Provide the (X, Y) coordinate of the cell's center where the given text is located.  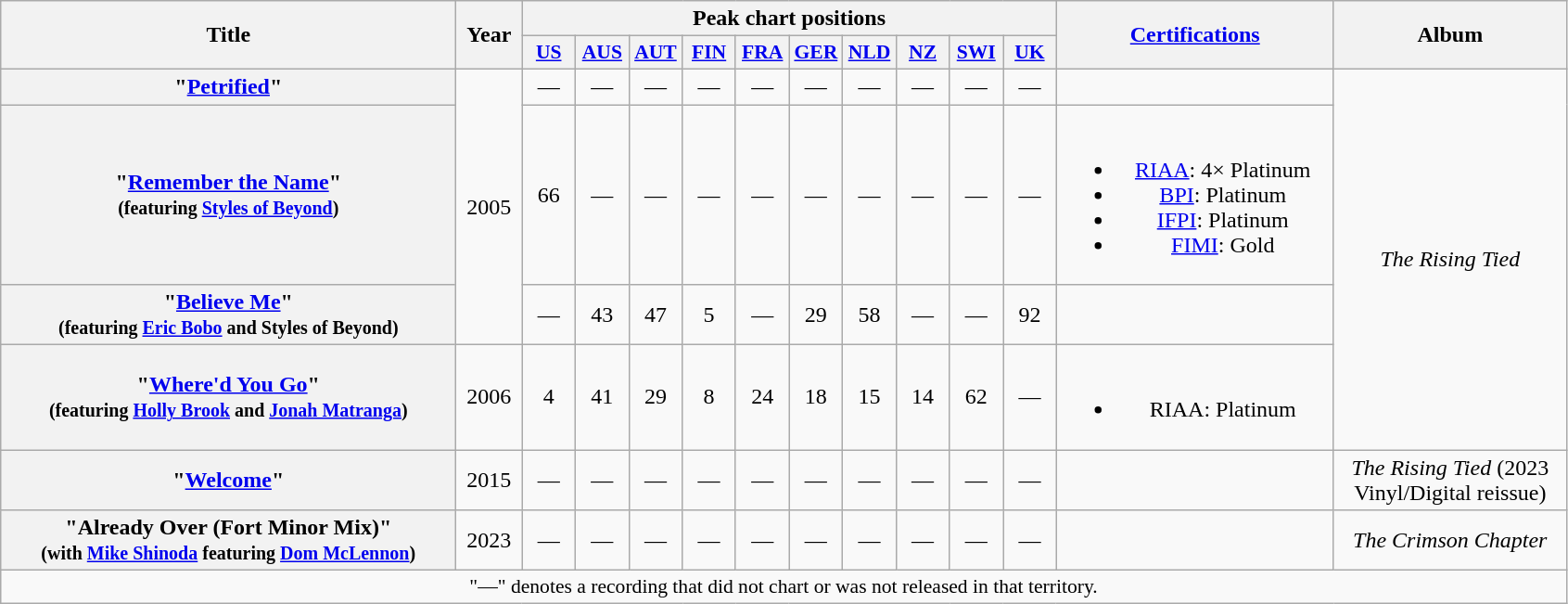
15 (870, 397)
The Crimson Chapter (1450, 540)
4 (549, 397)
18 (816, 397)
Peak chart positions (789, 19)
NLD (870, 53)
Certifications (1194, 35)
"Petrified" (228, 86)
NZ (923, 53)
UK (1030, 53)
41 (603, 397)
Title (228, 35)
RIAA: Platinum (1194, 397)
"Already Over (Fort Minor Mix)" (with Mike Shinoda featuring Dom McLennon) (228, 540)
AUS (603, 53)
US (549, 53)
2006 (490, 397)
"—" denotes a recording that did not chart or was not released in that territory. (784, 587)
"Welcome" (228, 481)
2023 (490, 540)
RIAA: 4× PlatinumBPI: PlatinumIFPI: PlatinumFIMI: Gold (1194, 194)
2005 (490, 206)
66 (549, 194)
"Remember the Name"(featuring Styles of Beyond) (228, 194)
58 (870, 315)
SWI (976, 53)
FIN (709, 53)
FRA (762, 53)
43 (603, 315)
62 (976, 397)
AUT (656, 53)
The Rising Tied (2023 Vinyl/Digital reissue) (1450, 481)
5 (709, 315)
24 (762, 397)
"Believe Me"(featuring Eric Bobo and Styles of Beyond) (228, 315)
"Where'd You Go"(featuring Holly Brook and Jonah Matranga) (228, 397)
14 (923, 397)
The Rising Tied (1450, 259)
8 (709, 397)
2015 (490, 481)
Album (1450, 35)
47 (656, 315)
92 (1030, 315)
GER (816, 53)
Year (490, 35)
